Extract the [x, y] coordinate from the center of the cell holding the provided text.  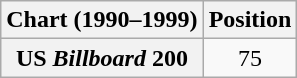
Chart (1990–1999) [102, 20]
75 [250, 58]
US Billboard 200 [102, 58]
Position [250, 20]
